For the text-containing cell, return its midpoint in [x, y] coordinate format. 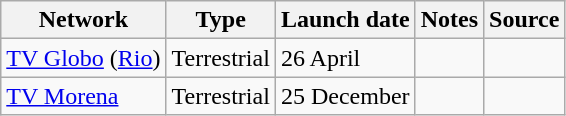
Notes [449, 20]
Launch date [345, 20]
Network [84, 20]
26 April [345, 58]
Source [524, 20]
TV Globo (Rio) [84, 58]
Type [220, 20]
TV Morena [84, 96]
25 December [345, 96]
